Provide the (x, y) coordinate of the cell's center where the given text is located.  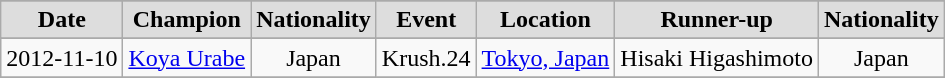
Location (546, 20)
Koya Urabe (187, 58)
Runner-up (717, 20)
2012-11-10 (62, 58)
Hisaki Higashimoto (717, 58)
Tokyo, Japan (546, 58)
Date (62, 20)
Event (426, 20)
Champion (187, 20)
Krush.24 (426, 58)
